Return [X, Y] of the center of cell containing provided text 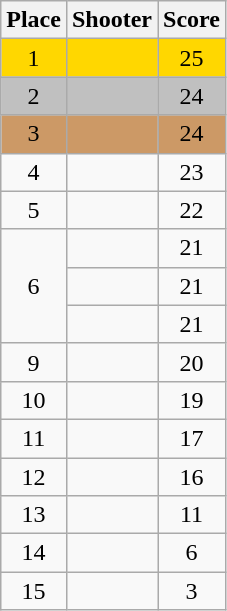
Score [192, 20]
13 [34, 515]
19 [192, 400]
2 [34, 96]
15 [34, 591]
16 [192, 477]
4 [34, 172]
10 [34, 400]
Shooter [112, 20]
22 [192, 210]
23 [192, 172]
Place [34, 20]
20 [192, 362]
9 [34, 362]
14 [34, 553]
5 [34, 210]
1 [34, 58]
12 [34, 477]
17 [192, 438]
25 [192, 58]
